Detect which cell encompasses the target text, then output its (X, Y) center coordinate. 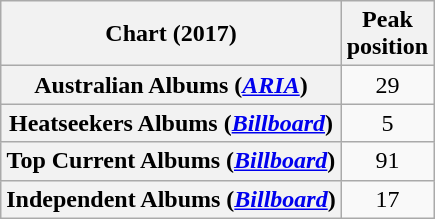
5 (387, 123)
Peakposition (387, 34)
Chart (2017) (171, 34)
29 (387, 85)
Australian Albums (ARIA) (171, 85)
91 (387, 161)
Top Current Albums (Billboard) (171, 161)
17 (387, 199)
Independent Albums (Billboard) (171, 199)
Heatseekers Albums (Billboard) (171, 123)
